Locate the cell with the specified text and output its [x, y] center coordinate. 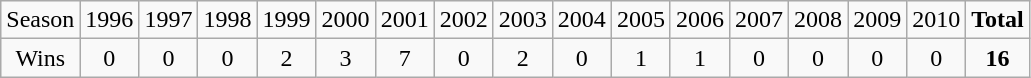
2008 [818, 20]
Total [998, 20]
1997 [168, 20]
1996 [110, 20]
2003 [522, 20]
2009 [878, 20]
2007 [758, 20]
Season [40, 20]
7 [404, 58]
3 [346, 58]
2001 [404, 20]
1999 [286, 20]
1998 [228, 20]
2010 [936, 20]
16 [998, 58]
2002 [464, 20]
2000 [346, 20]
Wins [40, 58]
2004 [582, 20]
2005 [640, 20]
2006 [700, 20]
